Scan for the cell matching the given text and deliver its (X, Y) coordinate at center. 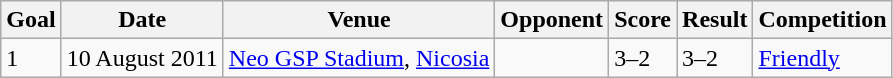
1 (31, 58)
Score (643, 20)
Date (142, 20)
Goal (31, 20)
Neo GSP Stadium, Nicosia (359, 58)
Friendly (822, 58)
10 August 2011 (142, 58)
Venue (359, 20)
Opponent (552, 20)
Result (715, 20)
Competition (822, 20)
